Output the [X, Y] coordinate of the center of the cell containing the given text.  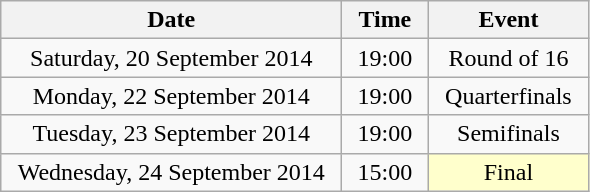
Monday, 22 September 2014 [172, 96]
Tuesday, 23 September 2014 [172, 134]
Event [508, 20]
Saturday, 20 September 2014 [172, 58]
15:00 [385, 172]
Semifinals [508, 134]
Final [508, 172]
Quarterfinals [508, 96]
Round of 16 [508, 58]
Time [385, 20]
Wednesday, 24 September 2014 [172, 172]
Date [172, 20]
